Extract the [x, y] coordinate from the center of the cell holding the provided text.  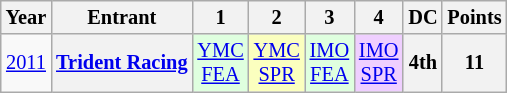
3 [330, 17]
Points [474, 17]
2011 [26, 63]
2 [277, 17]
4th [422, 63]
Entrant [122, 17]
1 [220, 17]
4 [378, 17]
YMCSPR [277, 63]
IMOSPR [378, 63]
Year [26, 17]
Trident Racing [122, 63]
IMOFEA [330, 63]
11 [474, 63]
YMCFEA [220, 63]
DC [422, 17]
